Output the (x, y) coordinate of the center of the cell containing the given text.  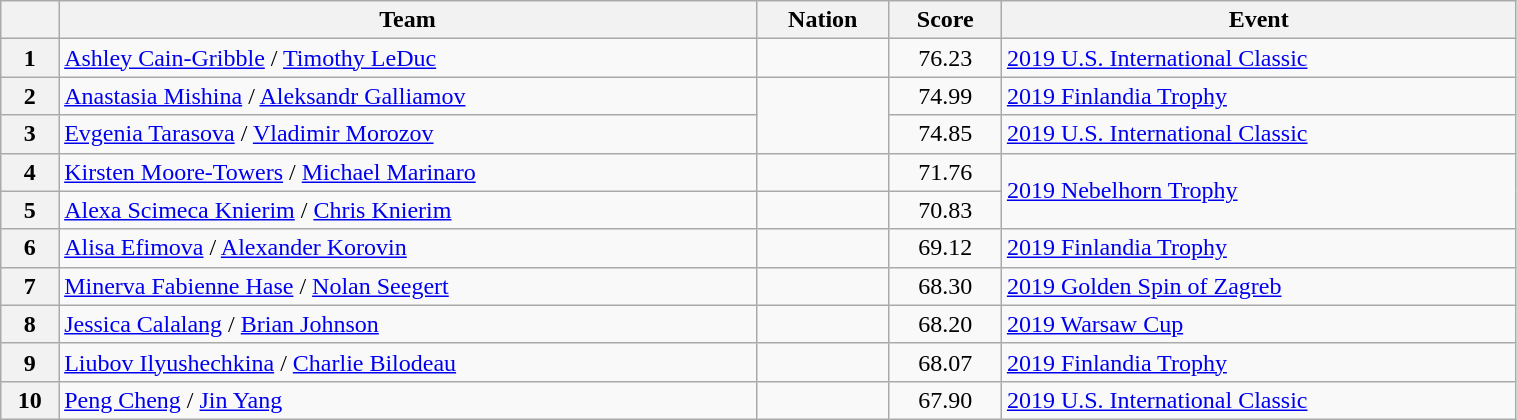
Nation (822, 20)
76.23 (945, 58)
74.85 (945, 134)
4 (30, 172)
68.20 (945, 324)
2019 Warsaw Cup (1258, 324)
7 (30, 286)
74.99 (945, 96)
8 (30, 324)
71.76 (945, 172)
Alexa Scimeca Knierim / Chris Knierim (408, 210)
67.90 (945, 400)
69.12 (945, 248)
10 (30, 400)
70.83 (945, 210)
Team (408, 20)
Evgenia Tarasova / Vladimir Morozov (408, 134)
Jessica Calalang / Brian Johnson (408, 324)
Liubov Ilyushechkina / Charlie Bilodeau (408, 362)
2019 Golden Spin of Zagreb (1258, 286)
2 (30, 96)
3 (30, 134)
2019 Nebelhorn Trophy (1258, 191)
5 (30, 210)
Ashley Cain-Gribble / Timothy LeDuc (408, 58)
9 (30, 362)
1 (30, 58)
Kirsten Moore-Towers / Michael Marinaro (408, 172)
Anastasia Mishina / Aleksandr Galliamov (408, 96)
6 (30, 248)
Alisa Efimova / Alexander Korovin (408, 248)
Event (1258, 20)
68.30 (945, 286)
Score (945, 20)
Minerva Fabienne Hase / Nolan Seegert (408, 286)
68.07 (945, 362)
Peng Cheng / Jin Yang (408, 400)
